Scan for the cell matching the given text and deliver its (X, Y) coordinate at center. 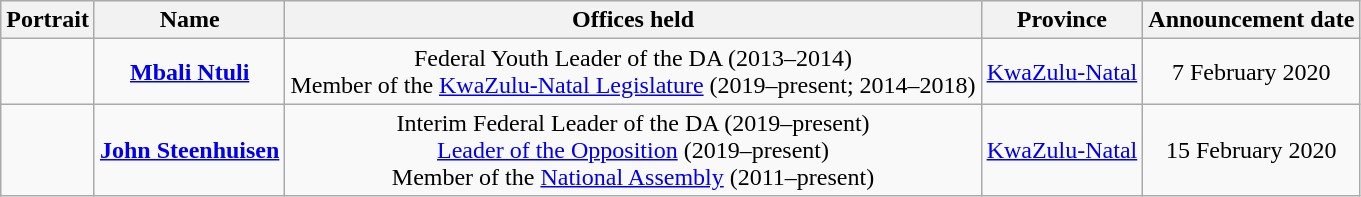
Offices held (633, 20)
15 February 2020 (1252, 150)
Portrait (48, 20)
John Steenhuisen (189, 150)
Announcement date (1252, 20)
Federal Youth Leader of the DA (2013–2014)Member of the KwaZulu-Natal Legislature (2019–present; 2014–2018) (633, 72)
7 February 2020 (1252, 72)
Mbali Ntuli (189, 72)
Name (189, 20)
Interim Federal Leader of the DA (2019–present) Leader of the Opposition (2019–present) Member of the National Assembly (2011–present) (633, 150)
Province (1062, 20)
